Find where the given text appears and provide that cell's center as (X, Y) coordinate. 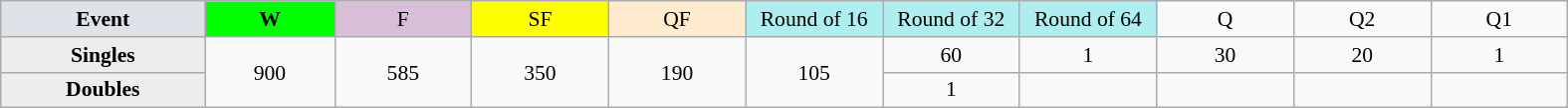
585 (403, 72)
190 (677, 72)
W (270, 19)
Round of 32 (951, 19)
20 (1362, 55)
Q2 (1362, 19)
60 (951, 55)
QF (677, 19)
Doubles (104, 90)
105 (814, 72)
Round of 64 (1088, 19)
30 (1226, 55)
900 (270, 72)
Singles (104, 55)
Round of 16 (814, 19)
350 (541, 72)
Event (104, 19)
SF (541, 19)
Q1 (1499, 19)
Q (1226, 19)
F (403, 19)
